Locate the cell with the specified text and output its (X, Y) center coordinate. 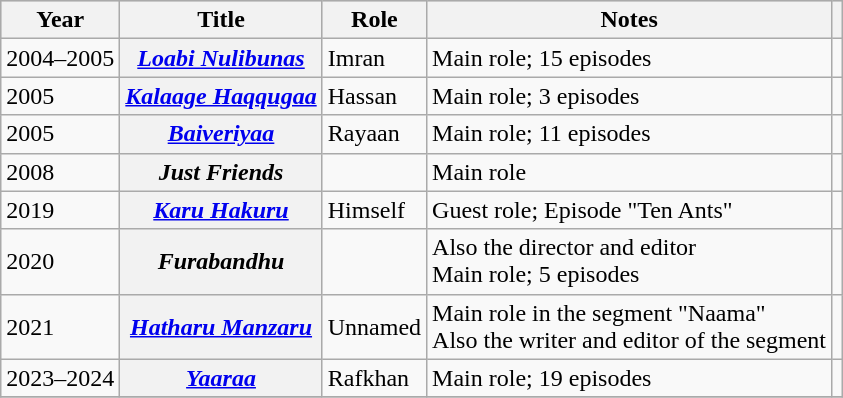
Kalaage Haqqugaa (221, 96)
Main role (630, 172)
2020 (60, 262)
Yaaraa (221, 378)
Title (221, 20)
Baiveriyaa (221, 134)
Hassan (374, 96)
Role (374, 20)
Main role in the segment "Naama"Also the writer and editor of the segment (630, 326)
Furabandhu (221, 262)
Also the director and editorMain role; 5 episodes (630, 262)
2004–2005 (60, 58)
Notes (630, 20)
2008 (60, 172)
Main role; 3 episodes (630, 96)
Rayaan (374, 134)
Karu Hakuru (221, 210)
Himself (374, 210)
2023–2024 (60, 378)
Rafkhan (374, 378)
Unnamed (374, 326)
Imran (374, 58)
Guest role; Episode "Ten Ants" (630, 210)
2019 (60, 210)
Just Friends (221, 172)
Year (60, 20)
Main role; 11 episodes (630, 134)
Main role; 19 episodes (630, 378)
Loabi Nulibunas (221, 58)
Main role; 15 episodes (630, 58)
2021 (60, 326)
Hatharu Manzaru (221, 326)
